Capture the cell that displays the provided text and extract its (X, Y) central coordinate. 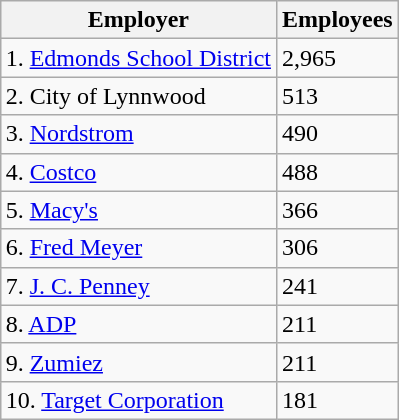
9. Zumiez (138, 362)
10. Target Corporation (138, 400)
6. Fred Meyer (138, 248)
1. Edmonds School District (138, 58)
Employees (338, 20)
3. Nordstrom (138, 134)
513 (338, 96)
2. City of Lynnwood (138, 96)
4. Costco (138, 172)
5. Macy's (138, 210)
8. ADP (138, 324)
306 (338, 248)
2,965 (338, 58)
181 (338, 400)
241 (338, 286)
366 (338, 210)
490 (338, 134)
488 (338, 172)
7. J. C. Penney (138, 286)
Employer (138, 20)
